Scan for the cell matching the given text and deliver its [x, y] coordinate at center. 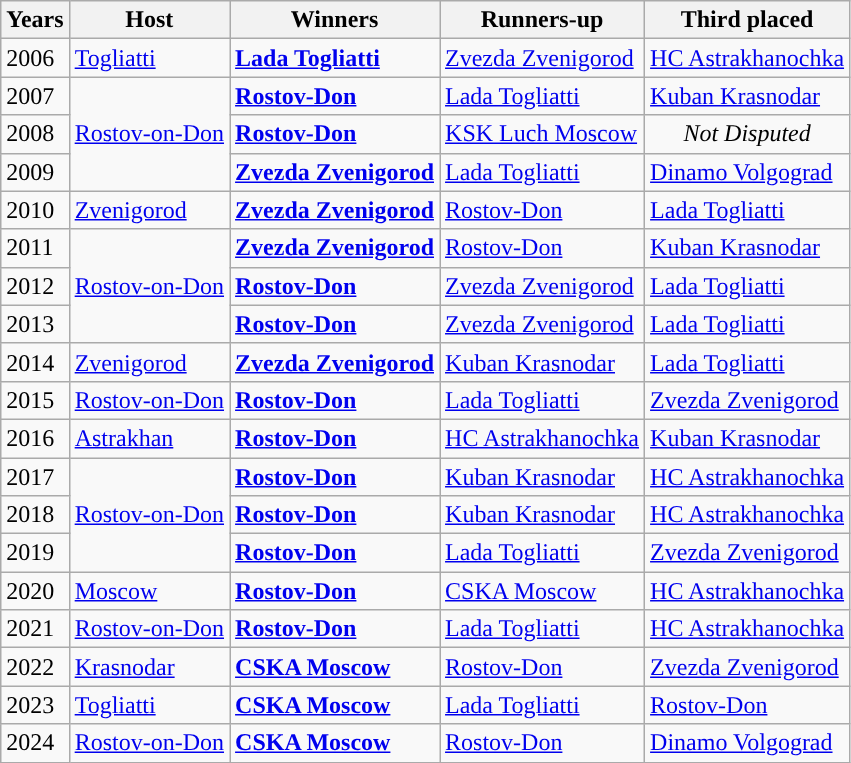
2014 [35, 362]
2019 [35, 553]
2012 [35, 286]
Winners [335, 20]
2008 [35, 134]
2022 [35, 667]
Runners-up [542, 20]
2015 [35, 400]
Third placed [748, 20]
2021 [35, 629]
2013 [35, 324]
2010 [35, 210]
2017 [35, 477]
2016 [35, 438]
2011 [35, 248]
Astrakhan [149, 438]
2018 [35, 515]
Host [149, 20]
KSK Luch Moscow [542, 134]
2024 [35, 743]
Not Disputed [748, 134]
2007 [35, 96]
2006 [35, 58]
Krasnodar [149, 667]
Years [35, 20]
2009 [35, 172]
Moscow [149, 591]
2023 [35, 705]
2020 [35, 591]
